Return [x, y] of the center of cell containing provided text 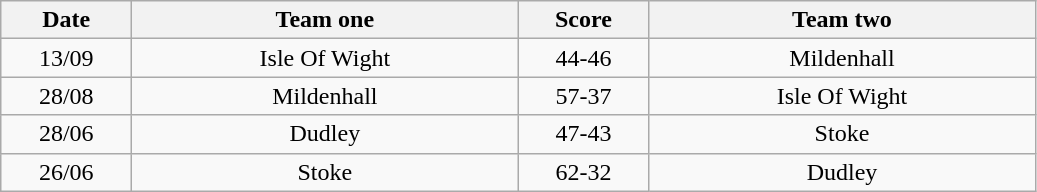
Date [66, 20]
Score [584, 20]
26/06 [66, 172]
47-43 [584, 134]
62-32 [584, 172]
28/06 [66, 134]
Team two [842, 20]
44-46 [584, 58]
28/08 [66, 96]
57-37 [584, 96]
Team one [325, 20]
13/09 [66, 58]
